Identify which cell holds the provided text, then report its [X, Y] central coordinate. 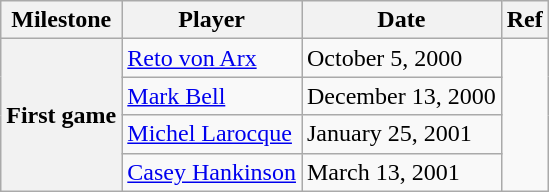
December 13, 2000 [402, 96]
Reto von Arx [212, 58]
Ref [524, 20]
Michel Larocque [212, 134]
Player [212, 20]
Milestone [62, 20]
January 25, 2001 [402, 134]
October 5, 2000 [402, 58]
March 13, 2001 [402, 172]
Casey Hankinson [212, 172]
Date [402, 20]
First game [62, 115]
Mark Bell [212, 96]
